Return [x, y] of the center of cell containing provided text 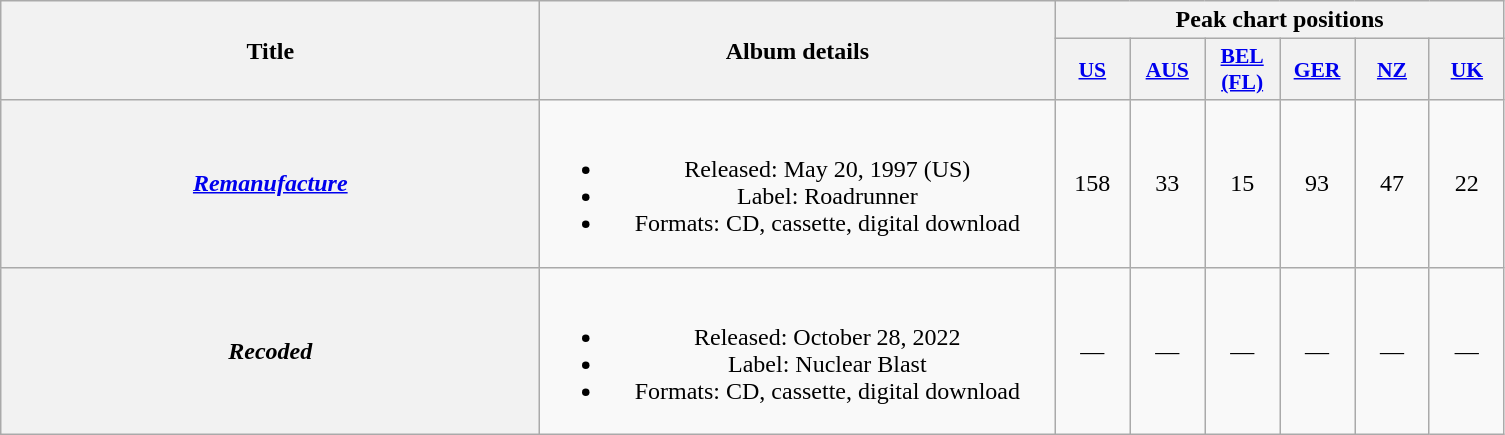
Released: October 28, 2022Label: Nuclear BlastFormats: CD, cassette, digital download [798, 350]
Released: May 20, 1997 (US)Label: RoadrunnerFormats: CD, cassette, digital download [798, 184]
NZ [1392, 70]
BEL(FL) [1242, 70]
UK [1466, 70]
Peak chart positions [1280, 20]
15 [1242, 184]
US [1092, 70]
Recoded [270, 350]
AUS [1168, 70]
93 [1318, 184]
22 [1466, 184]
33 [1168, 184]
Title [270, 50]
158 [1092, 184]
Remanufacture [270, 184]
47 [1392, 184]
Album details [798, 50]
GER [1318, 70]
